Return (x, y) of the center of cell containing provided text 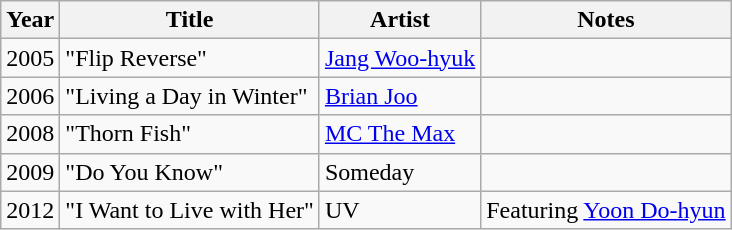
UV (400, 210)
Someday (400, 172)
"Do You Know" (190, 172)
Artist (400, 20)
Featuring Yoon Do-hyun (606, 210)
Brian Joo (400, 96)
Notes (606, 20)
Title (190, 20)
2009 (30, 172)
Year (30, 20)
MC The Max (400, 134)
"Flip Reverse" (190, 58)
"Living a Day in Winter" (190, 96)
2012 (30, 210)
Jang Woo-hyuk (400, 58)
2008 (30, 134)
"Thorn Fish" (190, 134)
2005 (30, 58)
"I Want to Live with Her" (190, 210)
2006 (30, 96)
